Identify which cell holds the provided text, then report its (X, Y) central coordinate. 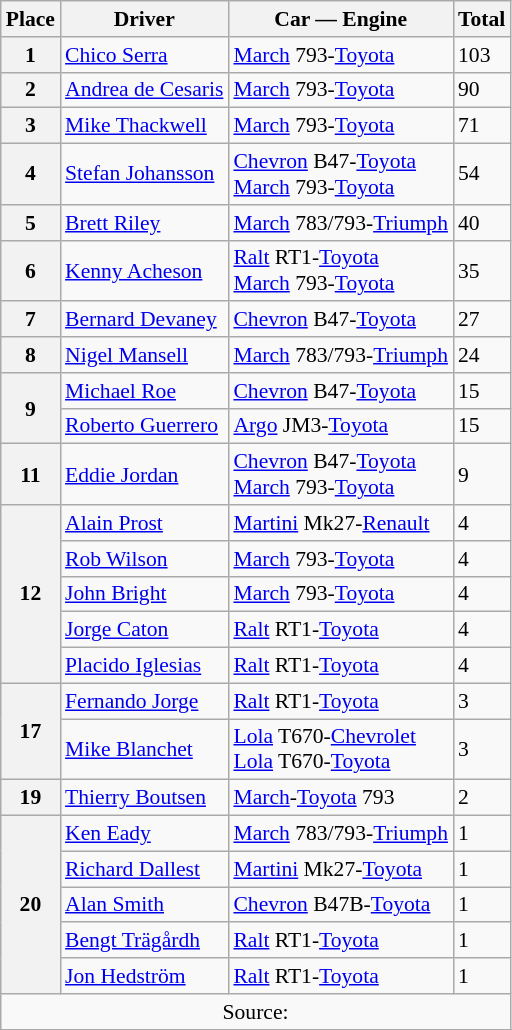
John Bright (144, 594)
Ralt RT1-Toyota March 793-Toyota (340, 270)
Nigel Mansell (144, 355)
Alan Smith (144, 905)
6 (30, 270)
Martini Mk27-Toyota (340, 869)
Lola T670-Chevrolet Lola T670-Toyota (340, 750)
Brett Riley (144, 223)
7 (30, 320)
17 (30, 732)
Roberto Guerrero (144, 426)
20 (30, 905)
Thierry Boutsen (144, 798)
Place (30, 19)
Fernando Jorge (144, 701)
Rob Wilson (144, 559)
71 (482, 126)
35 (482, 270)
Michael Roe (144, 391)
90 (482, 90)
11 (30, 474)
Argo JM3-Toyota (340, 426)
12 (30, 594)
5 (30, 223)
27 (482, 320)
Bernard Devaney (144, 320)
40 (482, 223)
Mike Blanchet (144, 750)
Chico Serra (144, 55)
Ken Eady (144, 834)
24 (482, 355)
Car — Engine (340, 19)
Driver (144, 19)
Andrea de Cesaris (144, 90)
Kenny Acheson (144, 270)
Chevron B47B-Toyota (340, 905)
Total (482, 19)
Mike Thackwell (144, 126)
Placido Iglesias (144, 666)
March-Toyota 793 (340, 798)
Alain Prost (144, 523)
Martini Mk27-Renault (340, 523)
Jon Hedström (144, 976)
19 (30, 798)
103 (482, 55)
Richard Dallest (144, 869)
Eddie Jordan (144, 474)
Bengt Trägårdh (144, 941)
Jorge Caton (144, 630)
8 (30, 355)
54 (482, 174)
Source: (256, 1012)
Stefan Johansson (144, 174)
